For the text-containing cell, return its midpoint in (x, y) coordinate format. 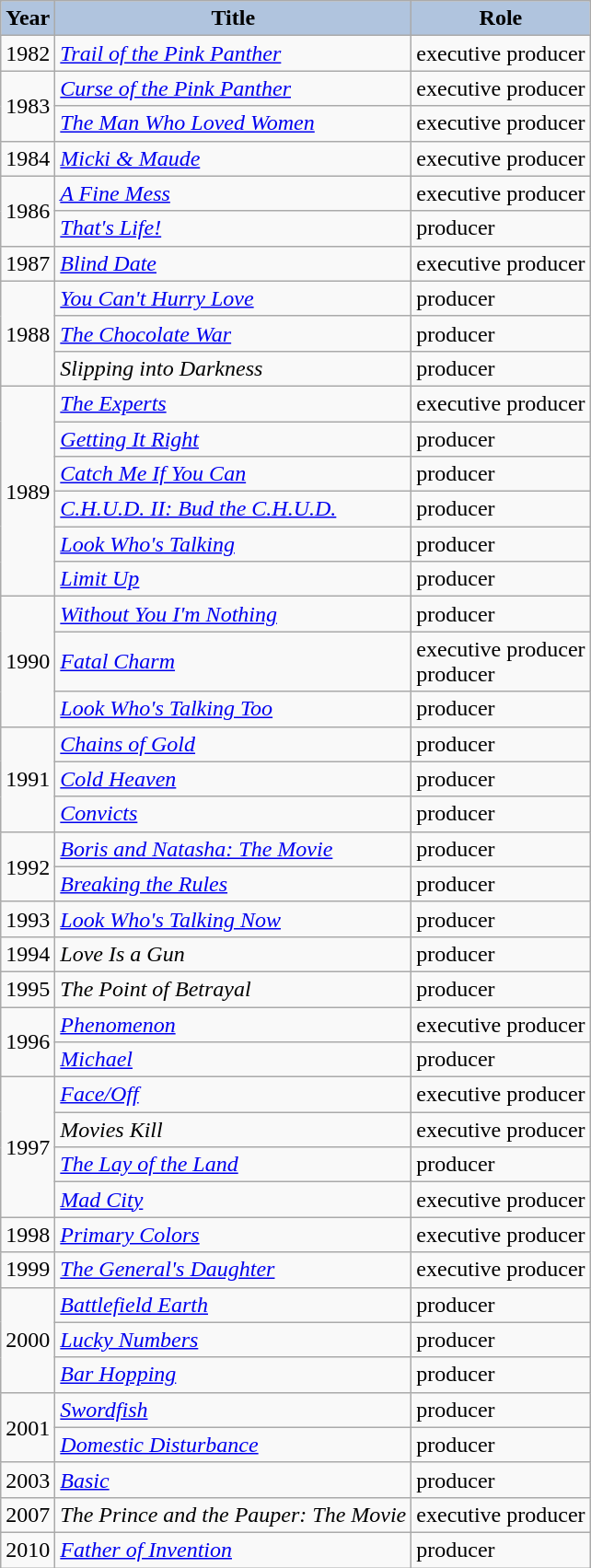
Look Who's Talking Too (234, 709)
Lucky Numbers (234, 1340)
Curse of the Pink Panther (234, 88)
Breaking the Rules (234, 884)
2010 (28, 1550)
1993 (28, 919)
Look Who's Talking (234, 544)
2000 (28, 1340)
1992 (28, 866)
1989 (28, 491)
Movies Kill (234, 1130)
1994 (28, 954)
1987 (28, 263)
The General's Daughter (234, 1270)
The Man Who Loved Women (234, 123)
That's Life! (234, 228)
2007 (28, 1515)
1996 (28, 1042)
You Can't Hurry Love (234, 298)
Boris and Natasha: The Movie (234, 849)
1982 (28, 53)
A Fine Mess (234, 193)
2001 (28, 1427)
Catch Me If You Can (234, 474)
1997 (28, 1147)
2003 (28, 1480)
Face/Off (234, 1095)
Domestic Disturbance (234, 1445)
Limit Up (234, 579)
Role (501, 18)
Trail of the Pink Panther (234, 53)
Without You I'm Nothing (234, 614)
Slipping into Darkness (234, 368)
Battlefield Earth (234, 1305)
1990 (28, 661)
Primary Colors (234, 1235)
The Lay of the Land (234, 1165)
1988 (28, 333)
1983 (28, 106)
1986 (28, 211)
Basic (234, 1480)
Blind Date (234, 263)
1999 (28, 1270)
Chains of Gold (234, 744)
Mad City (234, 1200)
Year (28, 18)
Love Is a Gun (234, 954)
Bar Hopping (234, 1375)
C.H.U.D. II: Bud the C.H.U.D. (234, 509)
Convicts (234, 814)
Fatal Charm (234, 661)
Title (234, 18)
executive producerproducer (501, 661)
Look Who's Talking Now (234, 919)
1998 (28, 1235)
The Point of Betrayal (234, 989)
Michael (234, 1060)
Swordfish (234, 1410)
1995 (28, 989)
The Experts (234, 403)
Phenomenon (234, 1025)
The Prince and the Pauper: The Movie (234, 1515)
Father of Invention (234, 1550)
Cold Heaven (234, 779)
1991 (28, 779)
Micki & Maude (234, 158)
The Chocolate War (234, 333)
Getting It Right (234, 439)
1984 (28, 158)
